Locate the cell with the specified text and output its [x, y] center coordinate. 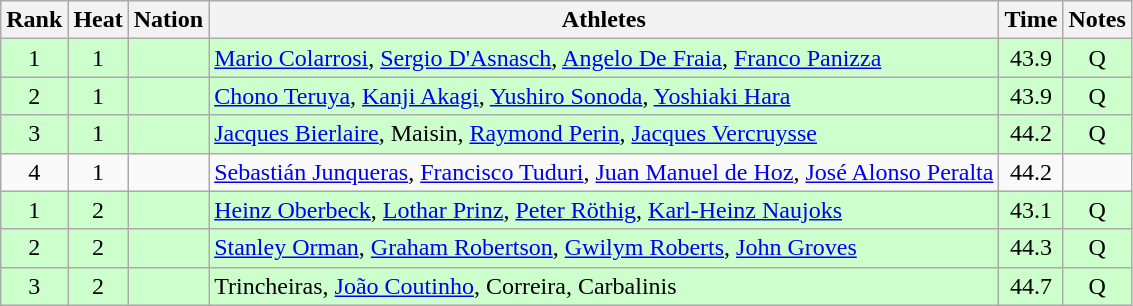
Nation [168, 20]
4 [34, 172]
Notes [1097, 20]
44.7 [1031, 286]
Mario Colarrosi, Sergio D'Asnasch, Angelo De Fraia, Franco Panizza [604, 58]
44.3 [1031, 248]
Chono Teruya, Kanji Akagi, Yushiro Sonoda, Yoshiaki Hara [604, 96]
Trincheiras, João Coutinho, Correira, Carbalinis [604, 286]
Jacques Bierlaire, Maisin, Raymond Perin, Jacques Vercruysse [604, 134]
Athletes [604, 20]
43.1 [1031, 210]
Time [1031, 20]
Sebastián Junqueras, Francisco Tuduri, Juan Manuel de Hoz, José Alonso Peralta [604, 172]
Heinz Oberbeck, Lothar Prinz, Peter Röthig, Karl-Heinz Naujoks [604, 210]
Stanley Orman, Graham Robertson, Gwilym Roberts, John Groves [604, 248]
Rank [34, 20]
Heat [98, 20]
